Find where the given text appears and provide that cell's center as [X, Y] coordinate. 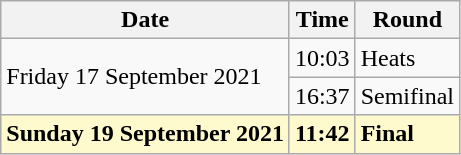
11:42 [322, 134]
Friday 17 September 2021 [146, 77]
Sunday 19 September 2021 [146, 134]
Time [322, 20]
16:37 [322, 96]
Round [407, 20]
Date [146, 20]
Semifinal [407, 96]
Final [407, 134]
Heats [407, 58]
10:03 [322, 58]
